Output the [x, y] coordinate of the center of the cell containing the given text.  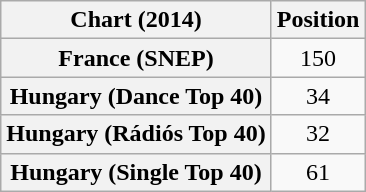
32 [318, 134]
61 [318, 172]
France (SNEP) [136, 58]
34 [318, 96]
Hungary (Rádiós Top 40) [136, 134]
150 [318, 58]
Position [318, 20]
Hungary (Dance Top 40) [136, 96]
Hungary (Single Top 40) [136, 172]
Chart (2014) [136, 20]
